Detect which cell encompasses the target text, then output its [x, y] center coordinate. 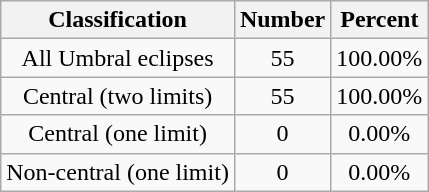
Non-central (one limit) [118, 172]
Percent [380, 20]
Central (one limit) [118, 134]
All Umbral eclipses [118, 58]
Number [282, 20]
Classification [118, 20]
Central (two limits) [118, 96]
